Detect which cell encompasses the target text, then output its (X, Y) center coordinate. 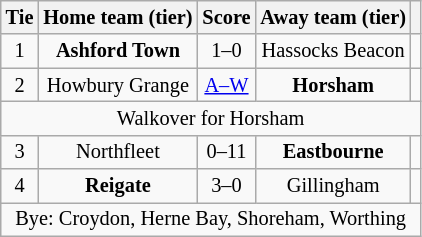
3–0 (226, 186)
Tie (20, 17)
Score (226, 17)
2 (20, 85)
Gillingham (332, 186)
A–W (226, 85)
Eastbourne (332, 152)
Bye: Croydon, Herne Bay, Shoreham, Worthing (211, 219)
0–11 (226, 152)
Walkover for Horsham (211, 118)
Reigate (118, 186)
1 (20, 51)
Away team (tier) (332, 17)
3 (20, 152)
Northfleet (118, 152)
Horsham (332, 85)
4 (20, 186)
Home team (tier) (118, 17)
1–0 (226, 51)
Howbury Grange (118, 85)
Hassocks Beacon (332, 51)
Ashford Town (118, 51)
